Return (x, y) of the center of cell containing provided text 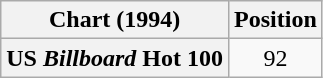
92 (276, 58)
Chart (1994) (115, 20)
US Billboard Hot 100 (115, 58)
Position (276, 20)
